From the cell containing the given text, extract its center point as (x, y) coordinate. 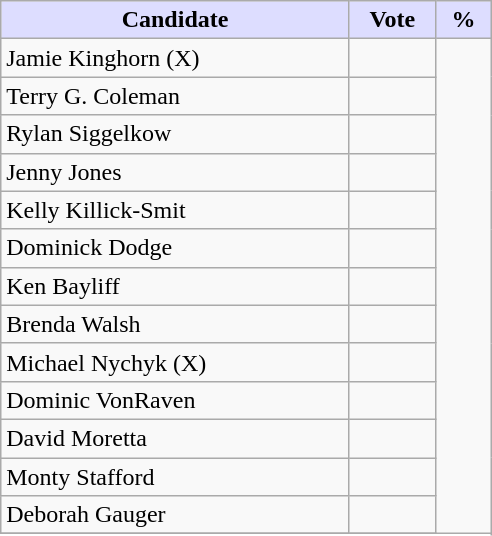
Vote (392, 20)
Candidate (176, 20)
Dominic VonRaven (176, 400)
Rylan Siggelkow (176, 134)
% (463, 20)
Ken Bayliff (176, 286)
David Moretta (176, 438)
Deborah Gauger (176, 515)
Brenda Walsh (176, 324)
Michael Nychyk (X) (176, 362)
Jenny Jones (176, 172)
Terry G. Coleman (176, 96)
Jamie Kinghorn (X) (176, 58)
Monty Stafford (176, 477)
Kelly Killick-Smit (176, 210)
Dominick Dodge (176, 248)
